Extract the (X, Y) coordinate from the center of the cell holding the provided text.  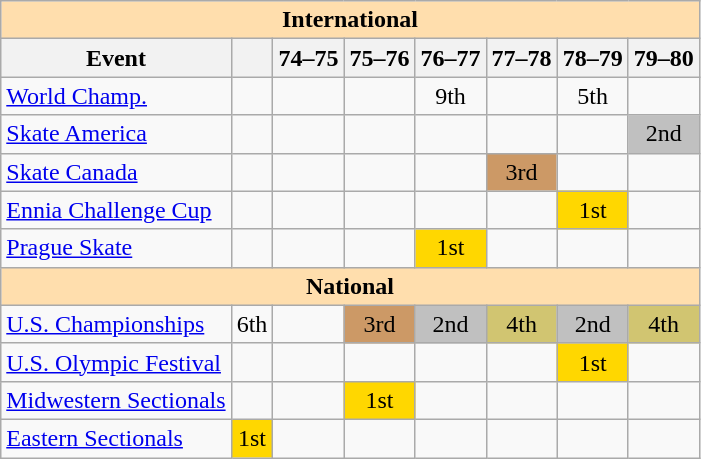
75–76 (380, 58)
Skate Canada (116, 172)
Eastern Sectionals (116, 438)
5th (592, 96)
9th (450, 96)
Event (116, 58)
Midwestern Sectionals (116, 400)
Skate America (116, 134)
International (350, 20)
74–75 (308, 58)
National (350, 286)
76–77 (450, 58)
U.S. Championships (116, 324)
Prague Skate (116, 248)
World Champ. (116, 96)
U.S. Olympic Festival (116, 362)
78–79 (592, 58)
77–78 (522, 58)
6th (252, 324)
79–80 (664, 58)
Ennia Challenge Cup (116, 210)
